Pinpoint the cell where the given text exists, returning its (X, Y) midpoint coordinate. 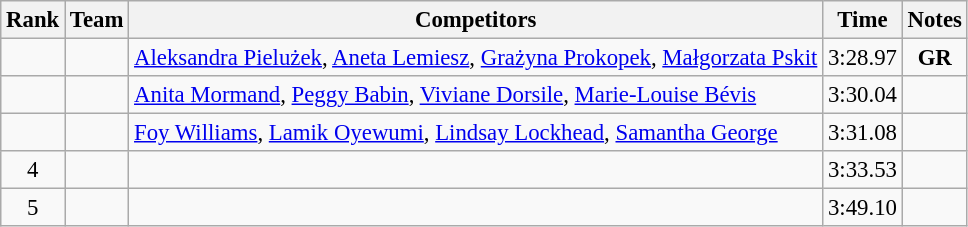
Aleksandra Pielużek, Aneta Lemiesz, Grażyna Prokopek, Małgorzata Pskit (476, 58)
3:33.53 (863, 170)
4 (33, 170)
Anita Mormand, Peggy Babin, Viviane Dorsile, Marie-Louise Bévis (476, 95)
Competitors (476, 20)
3:28.97 (863, 58)
GR (934, 58)
Notes (934, 20)
Foy Williams, Lamik Oyewumi, Lindsay Lockhead, Samantha George (476, 133)
3:30.04 (863, 95)
5 (33, 208)
Rank (33, 20)
3:49.10 (863, 208)
Time (863, 20)
Team (97, 20)
3:31.08 (863, 133)
